Search for the cell housing the specified text and yield its (X, Y) center coordinate. 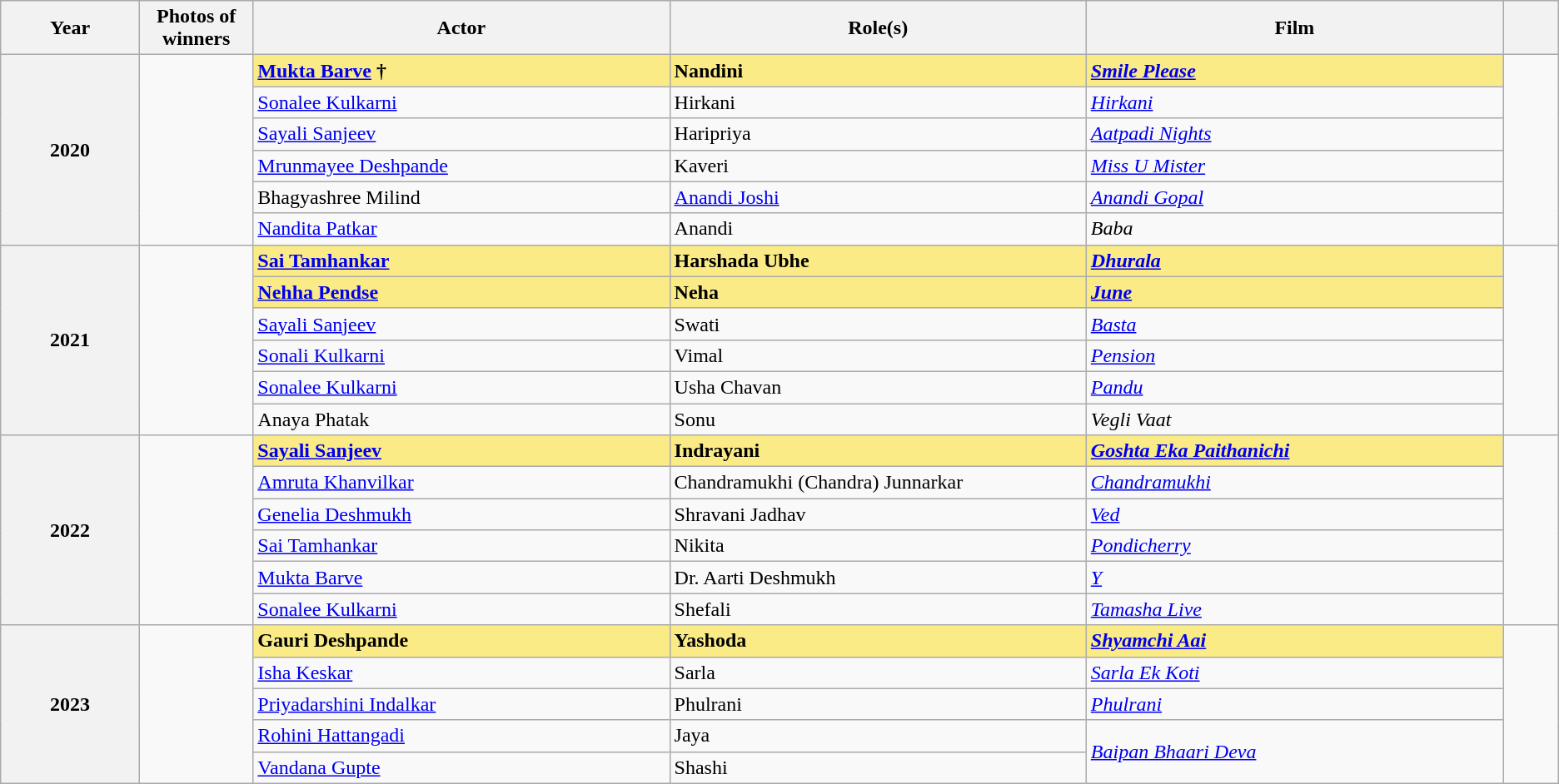
2022 (70, 530)
Sarla Ek Koti (1294, 672)
Amruta Khanvilkar (461, 483)
Anandi Gopal (1294, 197)
Photos of winners (196, 28)
Genelia Deshmukh (461, 514)
Dr. Aarti Deshmukh (878, 578)
Smile Please (1294, 71)
Basta (1294, 324)
Nandini (878, 71)
Vandana Gupte (461, 767)
Gauri Deshpande (461, 641)
Actor (461, 28)
Year (70, 28)
Anandi (878, 229)
Shefali (878, 609)
Pandu (1294, 387)
Nandita Patkar (461, 229)
Tamasha Live (1294, 609)
Sonali Kulkarni (461, 355)
Usha Chavan (878, 387)
2020 (70, 150)
Anaya Phatak (461, 419)
Chandramukhi (Chandra) Junnarkar (878, 483)
Harshada Ubhe (878, 261)
Kaveri (878, 166)
2021 (70, 340)
Dhurala (1294, 261)
Swati (878, 324)
Vegli Vaat (1294, 419)
Film (1294, 28)
Nehha Pendse (461, 292)
Sarla (878, 672)
Baipan Bhaari Deva (1294, 752)
Shravani Jadhav (878, 514)
Role(s) (878, 28)
June (1294, 292)
2023 (70, 704)
Rohini Hattangadi (461, 736)
Indrayani (878, 451)
Ved (1294, 514)
Sonu (878, 419)
Shyamchi Aai (1294, 641)
Pondicherry (1294, 546)
Haripriya (878, 134)
Goshta Eka Paithanichi (1294, 451)
Chandramukhi (1294, 483)
Isha Keskar (461, 672)
Shashi (878, 767)
Baba (1294, 229)
Mukta Barve † (461, 71)
Pension (1294, 355)
Nikita (878, 546)
Miss U Mister (1294, 166)
Vimal (878, 355)
Bhagyashree Milind (461, 197)
Mukta Barve (461, 578)
Aatpadi Nights (1294, 134)
Y (1294, 578)
Yashoda (878, 641)
Jaya (878, 736)
Mrunmayee Deshpande (461, 166)
Anandi Joshi (878, 197)
Priyadarshini Indalkar (461, 704)
Neha (878, 292)
